Find where the given text appears and provide that cell's center as [X, Y] coordinate. 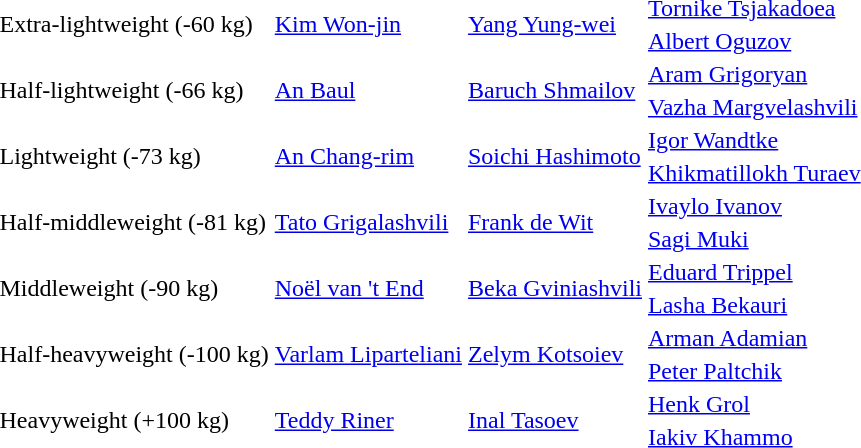
Tato Grigalashvili [368, 222]
Baruch Shmailov [556, 90]
An Chang-rim [368, 156]
An Baul [368, 90]
Frank de Wit [556, 222]
Soichi Hashimoto [556, 156]
Varlam Liparteliani [368, 354]
Zelym Kotsoiev [556, 354]
Noël van 't End [368, 288]
Beka Gviniashvili [556, 288]
